Capture the cell that displays the provided text and extract its [x, y] central coordinate. 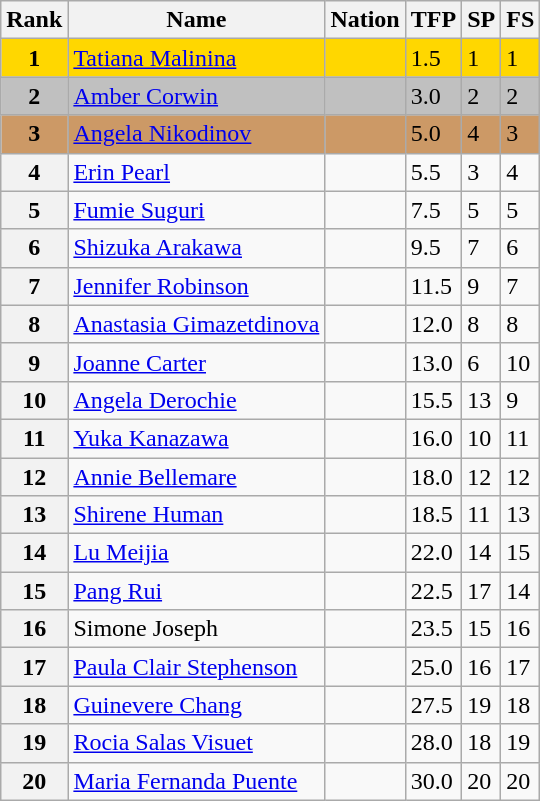
Angela Nikodinov [196, 134]
30.0 [433, 781]
Maria Fernanda Puente [196, 781]
Pang Rui [196, 591]
22.0 [433, 553]
TFP [433, 20]
SP [482, 20]
Erin Pearl [196, 172]
Joanne Carter [196, 362]
FS [520, 20]
Shizuka Arakawa [196, 248]
13.0 [433, 362]
Annie Bellemare [196, 477]
Angela Derochie [196, 400]
Simone Joseph [196, 629]
Lu Meijia [196, 553]
Fumie Suguri [196, 210]
Rank [34, 20]
Rocia Salas Visuet [196, 743]
18.0 [433, 477]
28.0 [433, 743]
11.5 [433, 286]
3.0 [433, 96]
Shirene Human [196, 515]
1.5 [433, 58]
27.5 [433, 705]
Guinevere Chang [196, 705]
Tatiana Malinina [196, 58]
16.0 [433, 438]
Jennifer Robinson [196, 286]
Yuka Kanazawa [196, 438]
Amber Corwin [196, 96]
5.0 [433, 134]
9.5 [433, 248]
Name [196, 20]
Anastasia Gimazetdinova [196, 324]
12.0 [433, 324]
5.5 [433, 172]
7.5 [433, 210]
15.5 [433, 400]
18.5 [433, 515]
23.5 [433, 629]
Nation [365, 20]
25.0 [433, 667]
Paula Clair Stephenson [196, 667]
22.5 [433, 591]
